For the text-containing cell, return its midpoint in (X, Y) coordinate format. 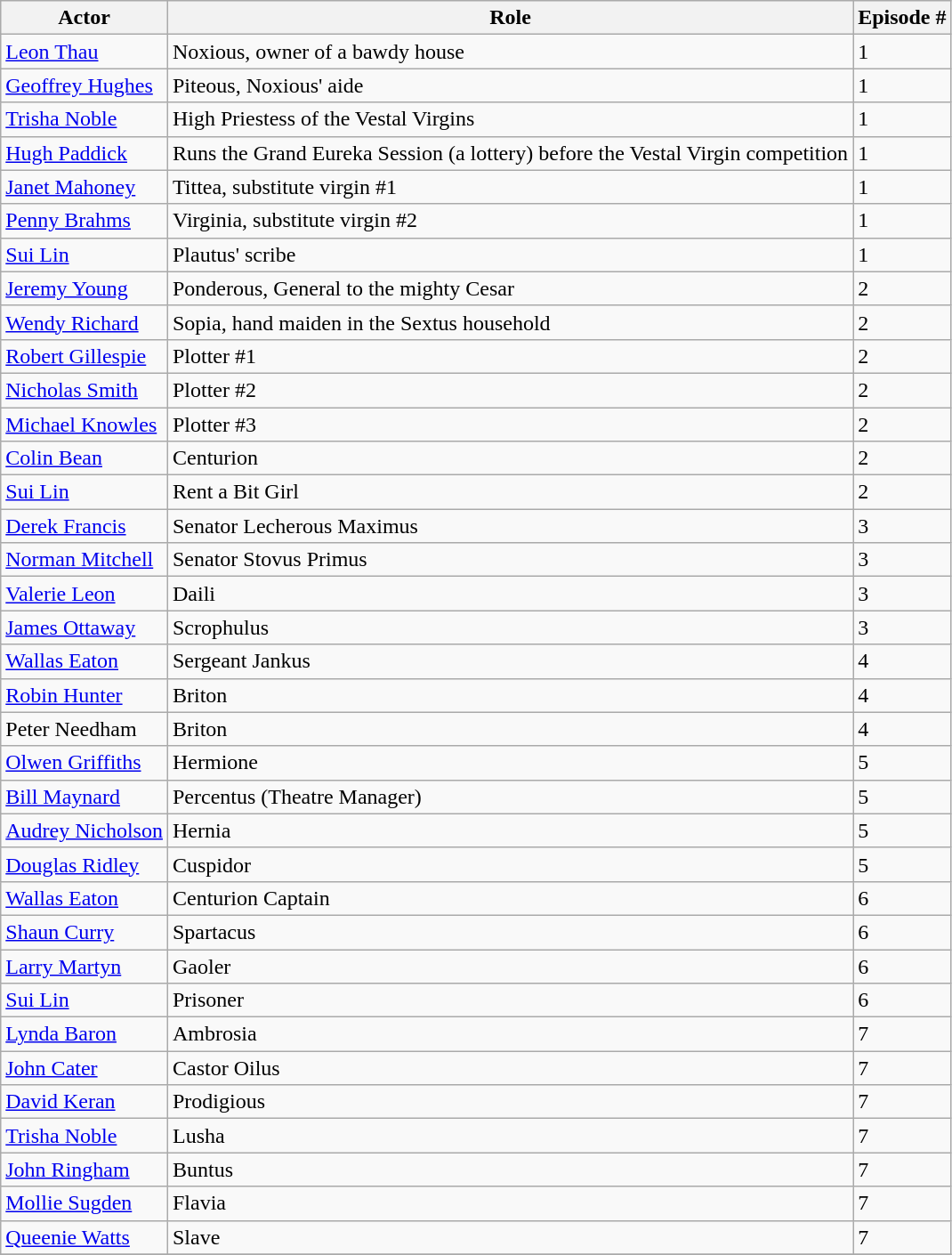
Castor Oilus (510, 1068)
Gaoler (510, 966)
Episode # (902, 18)
Tittea, substitute virgin #1 (510, 187)
Sergeant Jankus (510, 661)
Wendy Richard (85, 322)
Percentus (Theatre Manager) (510, 797)
Flavia (510, 1203)
Queenie Watts (85, 1237)
Virginia, substitute virgin #2 (510, 221)
Spartacus (510, 932)
Hugh Paddick (85, 153)
Cuspidor (510, 864)
James Ottaway (85, 627)
Audrey Nicholson (85, 830)
John Cater (85, 1068)
Lusha (510, 1136)
Valerie Leon (85, 594)
High Priestess of the Vestal Virgins (510, 119)
Janet Mahoney (85, 187)
Larry Martyn (85, 966)
Penny Brahms (85, 221)
Mollie Sugden (85, 1203)
Colin Bean (85, 458)
Norman Mitchell (85, 560)
David Keran (85, 1102)
Peter Needham (85, 729)
Michael Knowles (85, 425)
Scrophulus (510, 627)
Role (510, 18)
Olwen Griffiths (85, 763)
Actor (85, 18)
Robert Gillespie (85, 356)
Nicholas Smith (85, 390)
Derek Francis (85, 526)
Geoffrey Hughes (85, 85)
Hermione (510, 763)
Ambrosia (510, 1034)
Leon Thau (85, 52)
Plotter #2 (510, 390)
Senator Stovus Primus (510, 560)
Plautus' scribe (510, 255)
John Ringham (85, 1170)
Bill Maynard (85, 797)
Sopia, hand maiden in the Sextus household (510, 322)
Runs the Grand Eureka Session (a lottery) before the Vestal Virgin competition (510, 153)
Jeremy Young (85, 288)
Douglas Ridley (85, 864)
Daili (510, 594)
Piteous, Noxious' aide (510, 85)
Prisoner (510, 1000)
Rent a Bit Girl (510, 492)
Noxious, owner of a bawdy house (510, 52)
Shaun Curry (85, 932)
Senator Lecherous Maximus (510, 526)
Slave (510, 1237)
Plotter #1 (510, 356)
Lynda Baron (85, 1034)
Plotter #3 (510, 425)
Robin Hunter (85, 695)
Ponderous, General to the mighty Cesar (510, 288)
Hernia (510, 830)
Buntus (510, 1170)
Prodigious (510, 1102)
Centurion Captain (510, 898)
Centurion (510, 458)
